Identify which cell holds the provided text, then report its (X, Y) central coordinate. 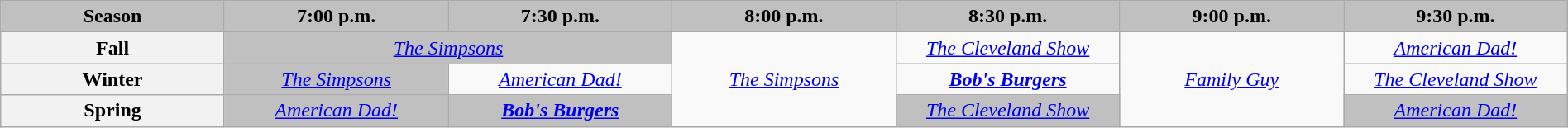
9:00 p.m. (1232, 17)
Winter (112, 79)
Family Guy (1232, 79)
8:00 p.m. (784, 17)
8:30 p.m. (1007, 17)
7:30 p.m. (561, 17)
9:30 p.m. (1456, 17)
7:00 p.m. (336, 17)
Season (112, 17)
Spring (112, 111)
Fall (112, 48)
